Search for the cell housing the specified text and yield its [x, y] center coordinate. 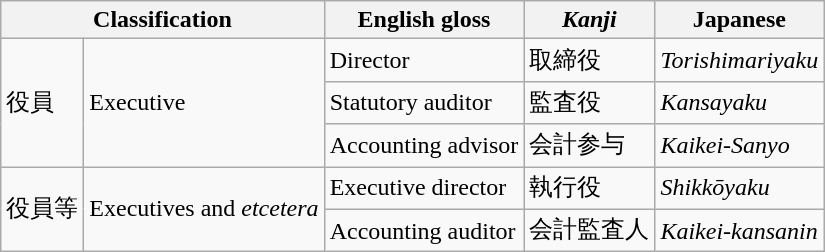
Accounting advisor [424, 146]
会計参与 [590, 146]
会計監査人 [590, 230]
監査役 [590, 102]
Torishimariyaku [740, 60]
Kaikei-kansanin [740, 230]
執行役 [590, 188]
Accounting auditor [424, 230]
Shikkōyaku [740, 188]
Kansayaku [740, 102]
Director [424, 60]
Japanese [740, 20]
Executives and etcetera [204, 208]
取締役 [590, 60]
役員 [42, 103]
Executive director [424, 188]
English gloss [424, 20]
Kaikei-Sanyo [740, 146]
Classification [162, 20]
役員等 [42, 208]
Kanji [590, 20]
Executive [204, 103]
Statutory auditor [424, 102]
